Identify which cell holds the provided text, then report its (x, y) central coordinate. 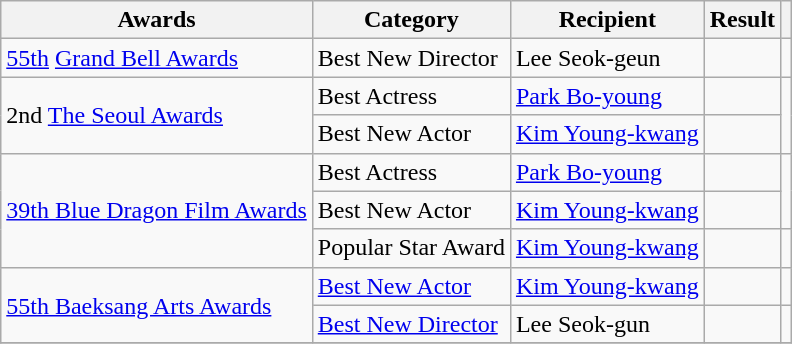
2nd The Seoul Awards (157, 115)
39th Blue Dragon Film Awards (157, 210)
Lee Seok-gun (607, 324)
Lee Seok-geun (607, 58)
Category (411, 20)
Awards (157, 20)
Result (742, 20)
55th Grand Bell Awards (157, 58)
Recipient (607, 20)
55th Baeksang Arts Awards (157, 305)
Popular Star Award (411, 248)
